From the cell containing the given text, extract its center point as [x, y] coordinate. 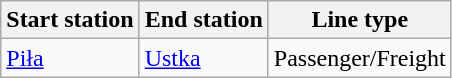
Piła [70, 58]
Passenger/Freight [360, 58]
Start station [70, 20]
Ustka [204, 58]
End station [204, 20]
Line type [360, 20]
